From the cell containing the given text, extract its center point as [X, Y] coordinate. 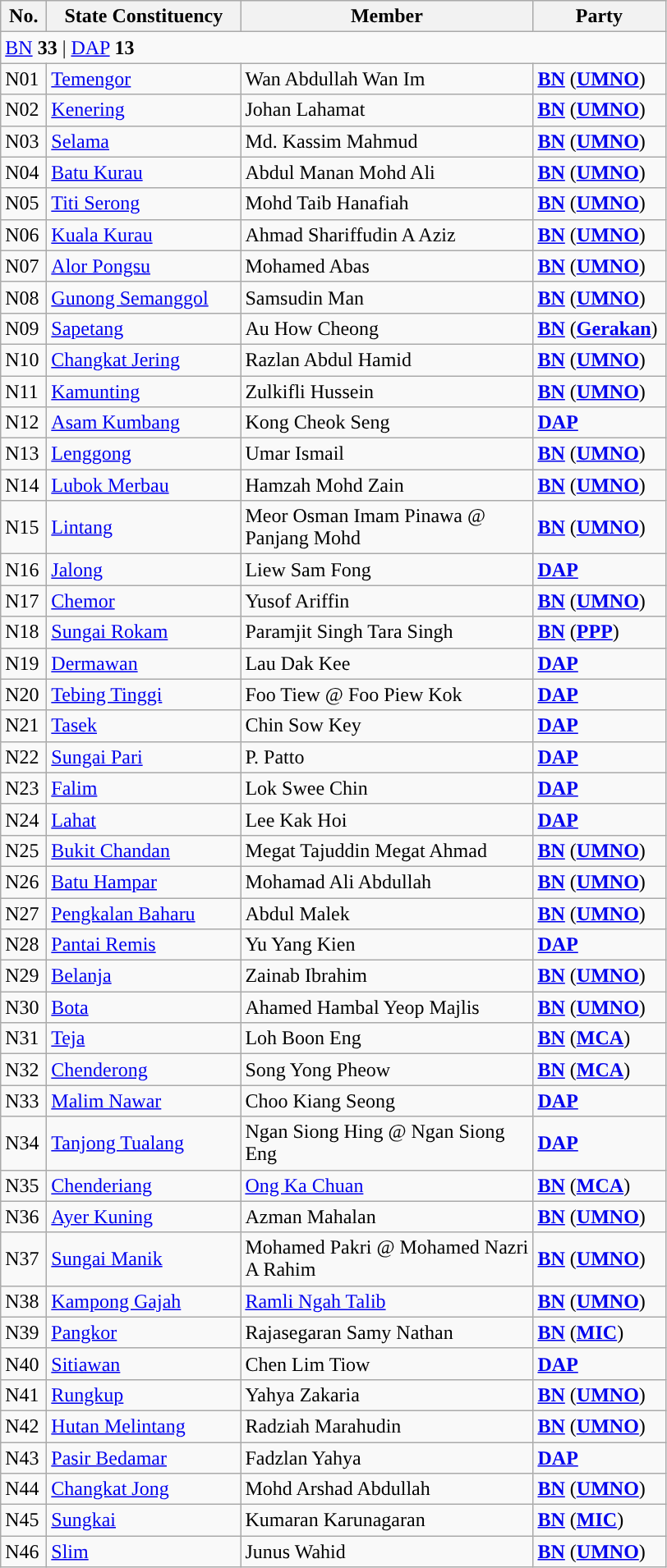
Mohd Taib Hanafiah [387, 204]
Ahamed Hambal Yeop Majlis [387, 1007]
N17 [24, 601]
N12 [24, 423]
N23 [24, 788]
Pengkalan Baharu [144, 914]
N24 [24, 819]
Johan Lahamat [387, 110]
Rajasegaran Samy Nathan [387, 1332]
Party [600, 16]
Kumaran Karunagaran [387, 1520]
Rungkup [144, 1395]
Choo Kiang Seong [387, 1101]
Pangkor [144, 1332]
Kamunting [144, 392]
Gunong Semanggol [144, 297]
Abdul Manan Mohd Ali [387, 172]
N46 [24, 1552]
N10 [24, 360]
State Constituency [144, 16]
Chemor [144, 601]
Md. Kassim Mahmud [387, 141]
Foo Tiew @ Foo Piew Kok [387, 695]
N08 [24, 297]
N14 [24, 485]
Lahat [144, 819]
Batu Kurau [144, 172]
Bukit Chandan [144, 850]
Titi Serong [144, 204]
P. Patto [387, 757]
Samsudin Man [387, 297]
Tebing Tinggi [144, 695]
Ahmad Shariffudin A Aziz [387, 235]
Ayer Kuning [144, 1217]
No. [24, 16]
Kenering [144, 110]
N37 [24, 1259]
Chenderiang [144, 1185]
Kong Cheok Seng [387, 423]
Meor Osman Imam Pinawa @ Panjang Mohd [387, 527]
Member [387, 16]
N13 [24, 454]
N02 [24, 110]
Mohd Arshad Abdullah [387, 1489]
Falim [144, 788]
N44 [24, 1489]
N41 [24, 1395]
Sapetang [144, 328]
N28 [24, 945]
Alor Pongsu [144, 266]
Loh Boon Eng [387, 1038]
Tasek [144, 726]
N30 [24, 1007]
Megat Tajuddin Megat Ahmad [387, 850]
Pasir Bedamar [144, 1457]
N34 [24, 1143]
Lok Swee Chin [387, 788]
N25 [24, 850]
Belanja [144, 976]
N22 [24, 757]
Yu Yang Kien [387, 945]
N36 [24, 1217]
Zulkifli Hussein [387, 392]
Changkat Jong [144, 1489]
N38 [24, 1301]
Chen Lim Tiow [387, 1364]
Wan Abdullah Wan Im [387, 79]
BN (PPP) [600, 632]
Kampong Gajah [144, 1301]
Slim [144, 1552]
N27 [24, 914]
N43 [24, 1457]
Jalong [144, 570]
N03 [24, 141]
Ramli Ngah Talib [387, 1301]
N09 [24, 328]
N42 [24, 1426]
Sitiawan [144, 1364]
N15 [24, 527]
Paramjit Singh Tara Singh [387, 632]
Au How Cheong [387, 328]
Tanjong Tualang [144, 1143]
Bota [144, 1007]
Batu Hampar [144, 882]
BN 33 | DAP 13 [333, 48]
Liew Sam Fong [387, 570]
Teja [144, 1038]
N21 [24, 726]
Lau Dak Kee [387, 663]
N01 [24, 79]
Asam Kumbang [144, 423]
Mohamed Pakri @ Mohamed Nazri A Rahim [387, 1259]
Lenggong [144, 454]
N06 [24, 235]
Yusof Ariffin [387, 601]
Zainab Ibrahim [387, 976]
Azman Mahalan [387, 1217]
Mohamed Abas [387, 266]
N18 [24, 632]
Yahya Zakaria [387, 1395]
N29 [24, 976]
Razlan Abdul Hamid [387, 360]
Sungai Pari [144, 757]
Lintang [144, 527]
Sungai Rokam [144, 632]
Temengor [144, 79]
Chin Sow Key [387, 726]
N32 [24, 1070]
Fadzlan Yahya [387, 1457]
Sungai Manik [144, 1259]
Kuala Kurau [144, 235]
N11 [24, 392]
Hutan Melintang [144, 1426]
N35 [24, 1185]
N33 [24, 1101]
Junus Wahid [387, 1552]
Chenderong [144, 1070]
N19 [24, 663]
BN (Gerakan) [600, 328]
Hamzah Mohd Zain [387, 485]
Ong Ka Chuan [387, 1185]
Radziah Marahudin [387, 1426]
N20 [24, 695]
Ngan Siong Hing @ Ngan Siong Eng [387, 1143]
N05 [24, 204]
Umar Ismail [387, 454]
Mohamad Ali Abdullah [387, 882]
Abdul Malek [387, 914]
N26 [24, 882]
Dermawan [144, 663]
N39 [24, 1332]
N16 [24, 570]
Sungkai [144, 1520]
N45 [24, 1520]
Lee Kak Hoi [387, 819]
Lubok Merbau [144, 485]
Selama [144, 141]
Malim Nawar [144, 1101]
Changkat Jering [144, 360]
N40 [24, 1364]
N04 [24, 172]
N07 [24, 266]
Pantai Remis [144, 945]
N31 [24, 1038]
Song Yong Pheow [387, 1070]
